Find where the given text appears and provide that cell's center as [x, y] coordinate. 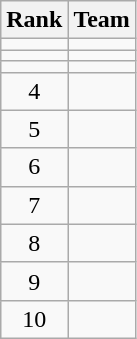
7 [34, 205]
4 [34, 91]
9 [34, 281]
5 [34, 129]
Team [102, 20]
6 [34, 167]
10 [34, 319]
Rank [34, 20]
8 [34, 243]
